Search for the cell housing the specified text and yield its (x, y) center coordinate. 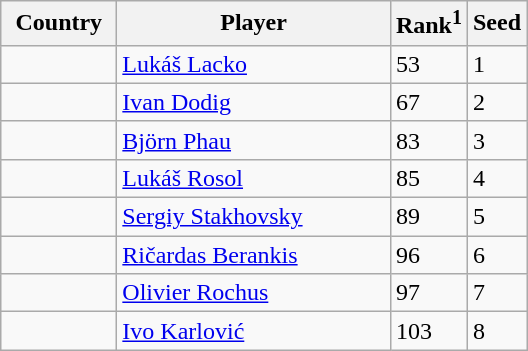
83 (428, 140)
4 (496, 178)
53 (428, 64)
Ivan Dodig (254, 102)
89 (428, 217)
Lukáš Lacko (254, 64)
96 (428, 255)
6 (496, 255)
85 (428, 178)
7 (496, 293)
1 (496, 64)
103 (428, 331)
Player (254, 24)
Olivier Rochus (254, 293)
Lukáš Rosol (254, 178)
Rank1 (428, 24)
2 (496, 102)
Björn Phau (254, 140)
8 (496, 331)
Country (59, 24)
Ivo Karlović (254, 331)
Ričardas Berankis (254, 255)
Seed (496, 24)
67 (428, 102)
3 (496, 140)
5 (496, 217)
97 (428, 293)
Sergiy Stakhovsky (254, 217)
